From the cell containing the given text, extract its center point as [X, Y] coordinate. 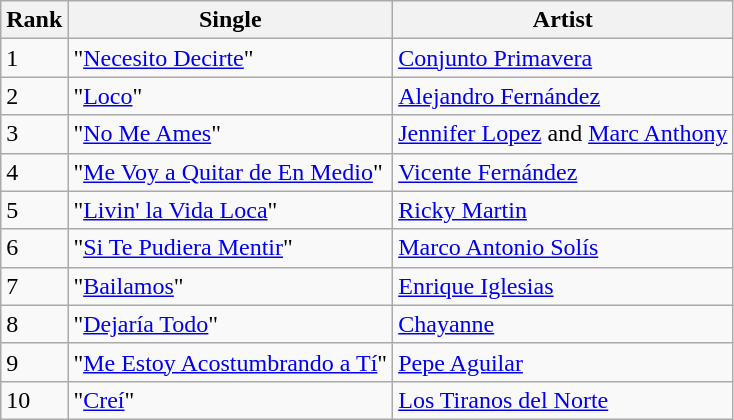
10 [34, 400]
"Si Te Pudiera Mentir" [230, 248]
3 [34, 134]
"Creí" [230, 400]
Rank [34, 20]
Vicente Fernández [563, 172]
Jennifer Lopez and Marc Anthony [563, 134]
"Dejaría Todo" [230, 324]
2 [34, 96]
6 [34, 248]
"Livin' la Vida Loca" [230, 210]
Artist [563, 20]
Ricky Martin [563, 210]
"Me Estoy Acostumbrando a Tí" [230, 362]
Conjunto Primavera [563, 58]
1 [34, 58]
"Me Voy a Quitar de En Medio" [230, 172]
Marco Antonio Solís [563, 248]
"Necesito Decirte" [230, 58]
9 [34, 362]
Chayanne [563, 324]
7 [34, 286]
"Loco" [230, 96]
Pepe Aguilar [563, 362]
"Bailamos" [230, 286]
"No Me Ames" [230, 134]
8 [34, 324]
Enrique Iglesias [563, 286]
Single [230, 20]
Los Tiranos del Norte [563, 400]
5 [34, 210]
Alejandro Fernández [563, 96]
4 [34, 172]
